Output the (x, y) coordinate of the center of the cell containing the given text.  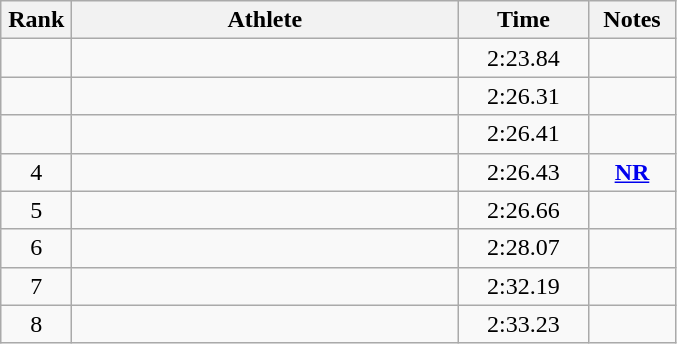
5 (36, 210)
2:26.43 (524, 172)
Notes (632, 20)
2:26.41 (524, 134)
4 (36, 172)
Rank (36, 20)
2:33.23 (524, 324)
2:23.84 (524, 58)
2:26.66 (524, 210)
Athlete (265, 20)
2:32.19 (524, 286)
NR (632, 172)
8 (36, 324)
6 (36, 248)
Time (524, 20)
2:28.07 (524, 248)
7 (36, 286)
2:26.31 (524, 96)
